Detect which cell encompasses the target text, then output its (x, y) center coordinate. 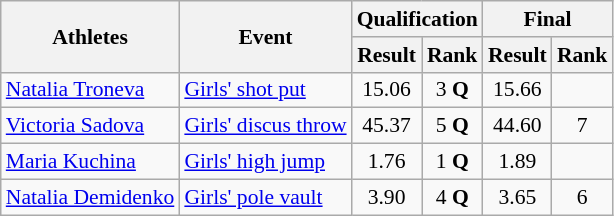
44.60 (518, 126)
4 Q (452, 197)
7 (582, 126)
Victoria Sadova (90, 126)
Girls' discus throw (265, 126)
3 Q (452, 90)
Event (265, 36)
1.76 (387, 162)
Athletes (90, 36)
1.89 (518, 162)
Girls' pole vault (265, 197)
Final (548, 19)
Maria Kuchina (90, 162)
1 Q (452, 162)
5 Q (452, 126)
6 (582, 197)
Qualification (418, 19)
Natalia Demidenko (90, 197)
45.37 (387, 126)
Girls' high jump (265, 162)
Natalia Troneva (90, 90)
15.06 (387, 90)
Girls' shot put (265, 90)
3.90 (387, 197)
15.66 (518, 90)
3.65 (518, 197)
